Identify which cell holds the provided text, then report its [X, Y] central coordinate. 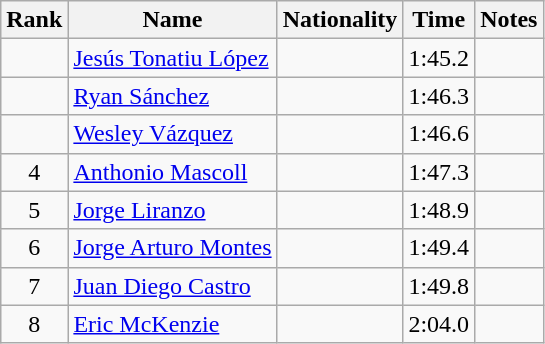
1:46.6 [439, 134]
Eric McKenzie [172, 324]
Notes [509, 20]
8 [34, 324]
Jorge Arturo Montes [172, 248]
Rank [34, 20]
Anthonio Mascoll [172, 172]
Nationality [340, 20]
2:04.0 [439, 324]
Ryan Sánchez [172, 96]
1:48.9 [439, 210]
1:47.3 [439, 172]
Time [439, 20]
1:45.2 [439, 58]
Wesley Vázquez [172, 134]
Jesús Tonatiu López [172, 58]
5 [34, 210]
Jorge Liranzo [172, 210]
Juan Diego Castro [172, 286]
4 [34, 172]
Name [172, 20]
1:49.8 [439, 286]
1:46.3 [439, 96]
6 [34, 248]
7 [34, 286]
1:49.4 [439, 248]
